Identify which cell holds the provided text, then report its [x, y] central coordinate. 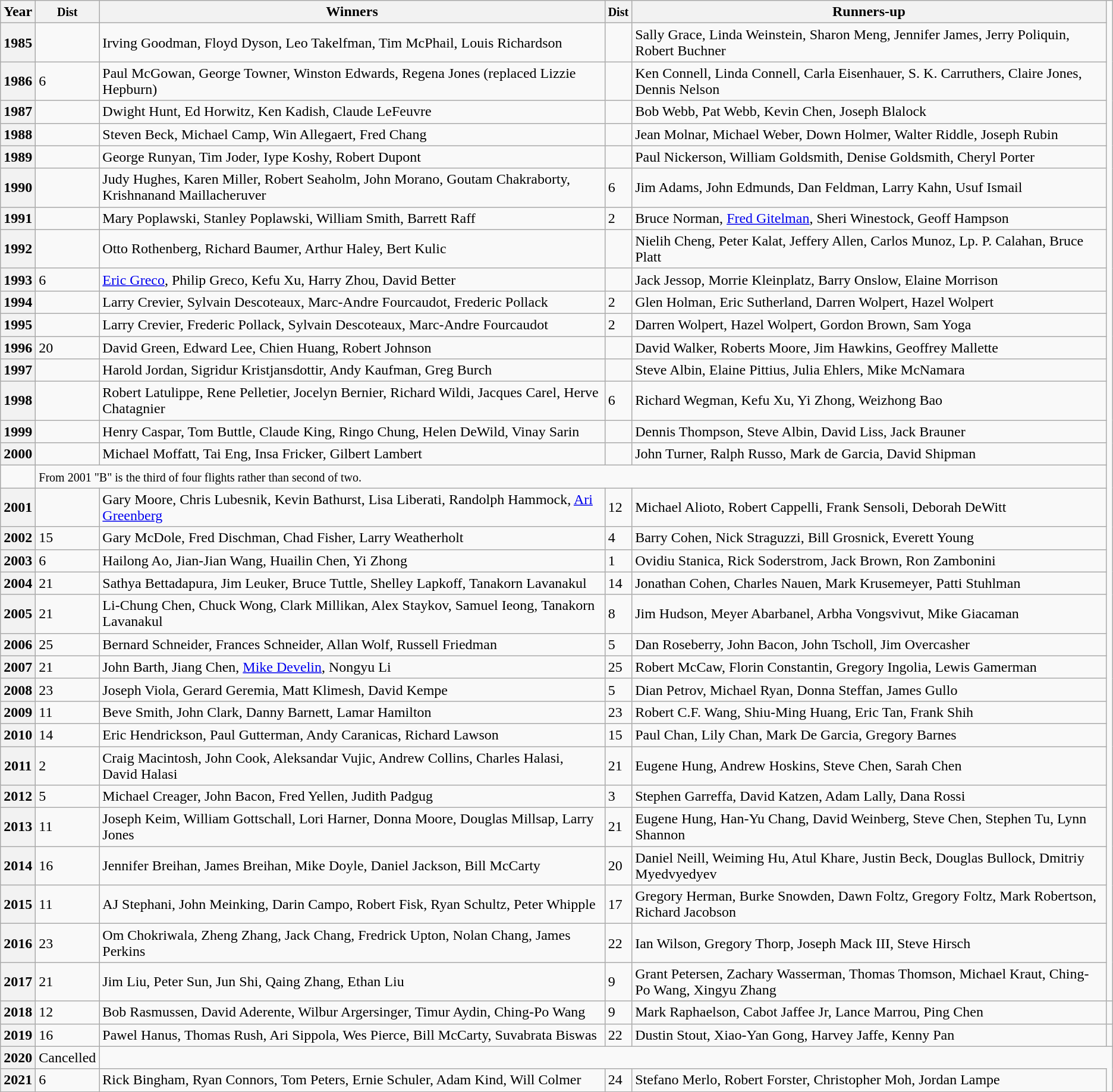
Eugene Hung, Andrew Hoskins, Steve Chen, Sarah Chen [869, 766]
Michael Alioto, Robert Cappelli, Frank Sensoli, Deborah DeWitt [869, 508]
1 [618, 561]
Bob Rasmussen, David Aderente, Wilbur Argersinger, Timur Aydin, Ching-Po Wang [352, 1012]
Otto Rothenberg, Richard Baumer, Arthur Haley, Bert Kulic [352, 248]
1985 [18, 43]
Michael Creager, John Bacon, Fred Yellen, Judith Padgug [352, 797]
Craig Macintosh, John Cook, Aleksandar Vujic, Andrew Collins, Charles Halasi, David Halasi [352, 766]
Gary Moore, Chris Lubesnik, Kevin Bathurst, Lisa Liberati, Randolph Hammock, Ari Greenberg [352, 508]
Robert McCaw, Florin Constantin, Gregory Ingolia, Lewis Gamerman [869, 667]
2008 [18, 690]
Li-Chung Chen, Chuck Wong, Clark Millikan, Alex Staykov, Samuel Ieong, Tanakorn Lavanakul [352, 613]
John Barth, Jiang Chen, Mike Develin, Nongyu Li [352, 667]
Paul McGowan, George Towner, Winston Edwards, Regena Jones (replaced Lizzie Hepburn) [352, 81]
Cancelled [68, 1058]
David Walker, Roberts Moore, Jim Hawkins, Geoffrey Mallette [869, 348]
Nielih Cheng, Peter Kalat, Jeffery Allen, Carlos Munoz, Lp. P. Calahan, Bruce Platt [869, 248]
1986 [18, 81]
Dennis Thompson, Steve Albin, David Liss, Jack Brauner [869, 432]
1991 [18, 218]
1987 [18, 112]
Henry Caspar, Tom Buttle, Claude King, Ringo Chung, Helen DeWild, Vinay Sarin [352, 432]
Eugene Hung, Han-Yu Chang, David Weinberg, Steve Chen, Stephen Tu, Lynn Shannon [869, 827]
1996 [18, 348]
2015 [18, 905]
Eric Greco, Philip Greco, Kefu Xu, Harry Zhou, David Better [352, 279]
Dan Roseberry, John Bacon, John Tscholl, Jim Overcasher [869, 644]
2018 [18, 1012]
Judy Hughes, Karen Miller, Robert Seaholm, John Morano, Goutam Chakraborty, Krishnanand Maillacheruver [352, 188]
17 [618, 905]
2009 [18, 712]
AJ Stephani, John Meinking, Darin Campo, Robert Fisk, Ryan Schultz, Peter Whipple [352, 905]
2017 [18, 982]
Paul Nickerson, William Goldsmith, Denise Goldsmith, Cheryl Porter [869, 157]
Daniel Neill, Weiming Hu, Atul Khare, Justin Beck, Douglas Bullock, Dmitriy Myedvyedyev [869, 866]
Steven Beck, Michael Camp, Win Allegaert, Fred Chang [352, 134]
Larry Crevier, Frederic Pollack, Sylvain Descoteaux, Marc-Andre Fourcaudot [352, 325]
Robert C.F. Wang, Shiu-Ming Huang, Eric Tan, Frank Shih [869, 712]
2021 [18, 1080]
Hailong Ao, Jian-Jian Wang, Huailin Chen, Yi Zhong [352, 561]
Harold Jordan, Sigridur Kristjansdottir, Andy Kaufman, Greg Burch [352, 370]
2011 [18, 766]
2002 [18, 538]
Ovidiu Stanica, Rick Soderstrom, Jack Brown, Ron Zambonini [869, 561]
2003 [18, 561]
Sally Grace, Linda Weinstein, Sharon Meng, Jennifer James, Jerry Poliquin, Robert Buchner [869, 43]
Ken Connell, Linda Connell, Carla Eisenhauer, S. K. Carruthers, Claire Jones, Dennis Nelson [869, 81]
2016 [18, 943]
4 [618, 538]
1995 [18, 325]
1999 [18, 432]
Pawel Hanus, Thomas Rush, Ari Sippola, Wes Pierce, Bill McCarty, Suvabrata Biswas [352, 1035]
Dustin Stout, Xiao-Yan Gong, Harvey Jaffe, Kenny Pan [869, 1035]
Year [18, 12]
3 [618, 797]
2019 [18, 1035]
Grant Petersen, Zachary Wasserman, Thomas Thomson, Michael Kraut, Ching-Po Wang, Xingyu Zhang [869, 982]
Stefano Merlo, Robert Forster, Christopher Moh, Jordan Lampe [869, 1080]
1989 [18, 157]
Rick Bingham, Ryan Connors, Tom Peters, Ernie Schuler, Adam Kind, Will Colmer [352, 1080]
Mark Raphaelson, Cabot Jaffee Jr, Lance Marrou, Ping Chen [869, 1012]
Jennifer Breihan, James Breihan, Mike Doyle, Daniel Jackson, Bill McCarty [352, 866]
Dwight Hunt, Ed Horwitz, Ken Kadish, Claude LeFeuvre [352, 112]
2001 [18, 508]
Steve Albin, Elaine Pittius, Julia Ehlers, Mike McNamara [869, 370]
Gary McDole, Fred Dischman, Chad Fisher, Larry Weatherholt [352, 538]
2004 [18, 583]
Jim Liu, Peter Sun, Jun Shi, Qaing Zhang, Ethan Liu [352, 982]
Michael Moffatt, Tai Eng, Insa Fricker, Gilbert Lambert [352, 454]
Richard Wegman, Kefu Xu, Yi Zhong, Weizhong Bao [869, 401]
2014 [18, 866]
Darren Wolpert, Hazel Wolpert, Gordon Brown, Sam Yoga [869, 325]
2013 [18, 827]
George Runyan, Tim Joder, Iype Koshy, Robert Dupont [352, 157]
1997 [18, 370]
24 [618, 1080]
Sathya Bettadapura, Jim Leuker, Bruce Tuttle, Shelley Lapkoff, Tanakorn Lavanakul [352, 583]
Ian Wilson, Gregory Thorp, Joseph Mack III, Steve Hirsch [869, 943]
David Green, Edward Lee, Chien Huang, Robert Johnson [352, 348]
Joseph Keim, William Gottschall, Lori Harner, Donna Moore, Douglas Millsap, Larry Jones [352, 827]
Jim Adams, John Edmunds, Dan Feldman, Larry Kahn, Usuf Ismail [869, 188]
Jim Hudson, Meyer Abarbanel, Arbha Vongsvivut, Mike Giacaman [869, 613]
Jack Jessop, Morrie Kleinplatz, Barry Onslow, Elaine Morrison [869, 279]
2006 [18, 644]
2007 [18, 667]
Dian Petrov, Michael Ryan, Donna Steffan, James Gullo [869, 690]
Larry Crevier, Sylvain Descoteaux, Marc-Andre Fourcaudot, Frederic Pollack [352, 302]
Stephen Garreffa, David Katzen, Adam Lally, Dana Rossi [869, 797]
2020 [18, 1058]
Paul Chan, Lily Chan, Mark De Garcia, Gregory Barnes [869, 735]
Jean Molnar, Michael Weber, Down Holmer, Walter Riddle, Joseph Rubin [869, 134]
Bernard Schneider, Frances Schneider, Allan Wolf, Russell Friedman [352, 644]
Beve Smith, John Clark, Danny Barnett, Lamar Hamilton [352, 712]
John Turner, Ralph Russo, Mark de Garcia, David Shipman [869, 454]
Robert Latulippe, Rene Pelletier, Jocelyn Bernier, Richard Wildi, Jacques Carel, Herve Chatagnier [352, 401]
Om Chokriwala, Zheng Zhang, Jack Chang, Fredrick Upton, Nolan Chang, James Perkins [352, 943]
Runners-up [869, 12]
1992 [18, 248]
Gregory Herman, Burke Snowden, Dawn Foltz, Gregory Foltz, Mark Robertson, Richard Jacobson [869, 905]
From 2001 "B" is the third of four flights rather than second of two. [571, 477]
Eric Hendrickson, Paul Gutterman, Andy Caranicas, Richard Lawson [352, 735]
2012 [18, 797]
Barry Cohen, Nick Straguzzi, Bill Grosnick, Everett Young [869, 538]
Glen Holman, Eric Sutherland, Darren Wolpert, Hazel Wolpert [869, 302]
8 [618, 613]
1993 [18, 279]
1988 [18, 134]
2000 [18, 454]
1990 [18, 188]
Bob Webb, Pat Webb, Kevin Chen, Joseph Blalock [869, 112]
Irving Goodman, Floyd Dyson, Leo Takelfman, Tim McPhail, Louis Richardson [352, 43]
Mary Poplawski, Stanley Poplawski, William Smith, Barrett Raff [352, 218]
1998 [18, 401]
Jonathan Cohen, Charles Nauen, Mark Krusemeyer, Patti Stuhlman [869, 583]
2010 [18, 735]
Joseph Viola, Gerard Geremia, Matt Klimesh, David Kempe [352, 690]
2005 [18, 613]
Bruce Norman, Fred Gitelman, Sheri Winestock, Geoff Hampson [869, 218]
Winners [352, 12]
1994 [18, 302]
